Return [x, y] of the center of cell containing provided text 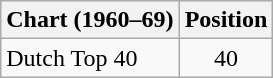
Chart (1960–69) [90, 20]
Dutch Top 40 [90, 58]
40 [226, 58]
Position [226, 20]
